Provide the (X, Y) coordinate of the cell's center where the given text is located.  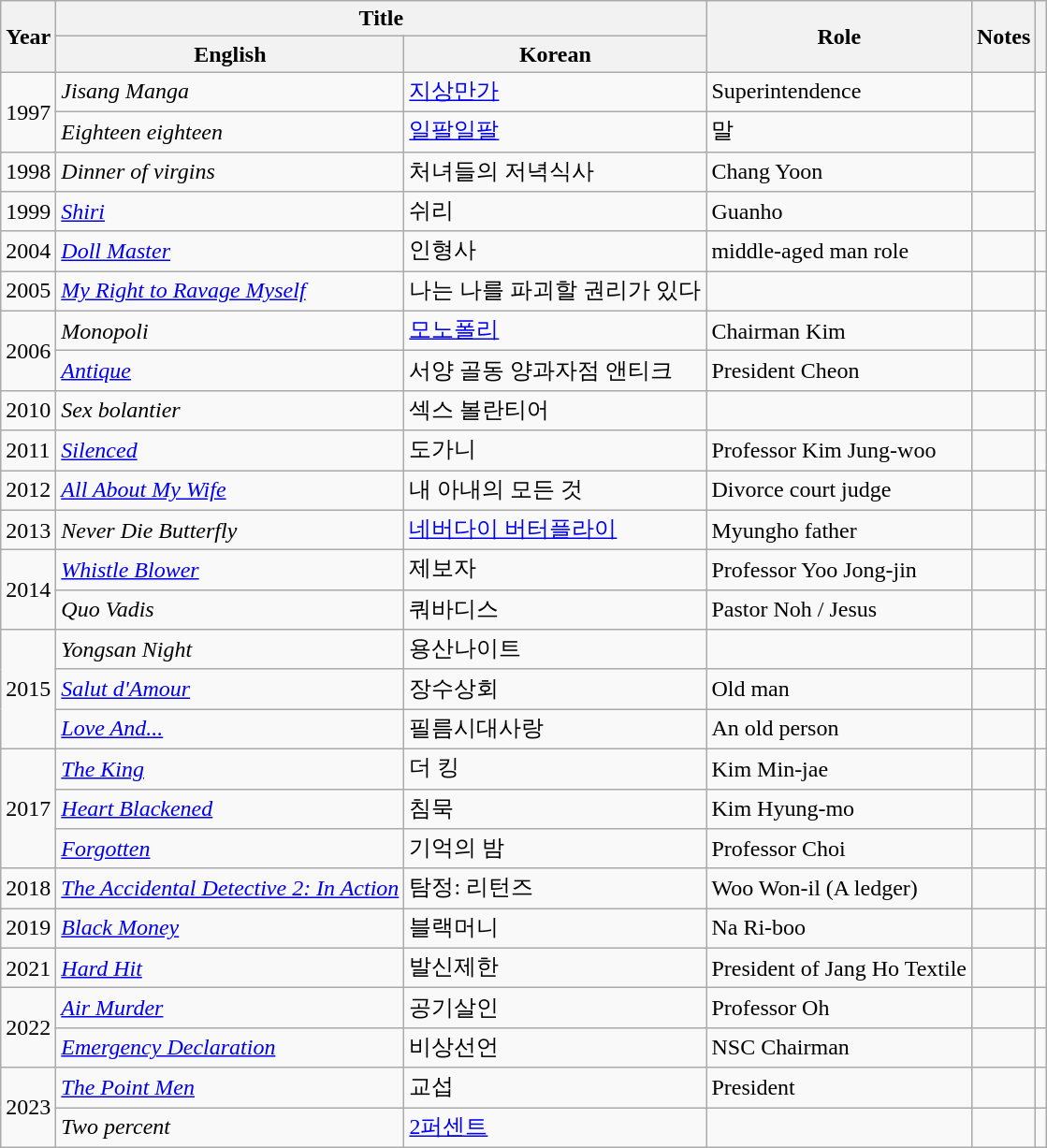
Sex bolantier (230, 410)
2006 (28, 350)
Superintendence (839, 92)
middle-aged man role (839, 251)
2017 (28, 808)
2021 (28, 967)
1999 (28, 211)
Kim Min-jae (839, 769)
Never Die Butterfly (230, 530)
Hard Hit (230, 967)
2005 (28, 292)
Silenced (230, 451)
Heart Blackened (230, 808)
쿼바디스 (556, 610)
Year (28, 36)
Na Ri-boo (839, 928)
용산나이트 (556, 649)
All About My Wife (230, 490)
2015 (28, 690)
Woo Won-il (A ledger) (839, 889)
Forgotten (230, 850)
2019 (28, 928)
Title (382, 19)
2023 (28, 1108)
President Cheon (839, 371)
탐정: 리턴즈 (556, 889)
The King (230, 769)
Whistle Blower (230, 571)
장수상회 (556, 689)
1997 (28, 112)
쉬리 (556, 211)
Shiri (230, 211)
2018 (28, 889)
Quo Vadis (230, 610)
공기살인 (556, 1009)
Chang Yoon (839, 172)
1998 (28, 172)
2011 (28, 451)
Air Murder (230, 1009)
비상선언 (556, 1048)
기억의 밤 (556, 850)
도가니 (556, 451)
2022 (28, 1027)
블랙머니 (556, 928)
섹스 볼란티어 (556, 410)
An old person (839, 730)
2012 (28, 490)
NSC Chairman (839, 1048)
Doll Master (230, 251)
2004 (28, 251)
President (839, 1087)
2014 (28, 589)
Korean (556, 54)
지상만가 (556, 92)
침묵 (556, 808)
Professor Kim Jung-woo (839, 451)
Jisang Manga (230, 92)
교섭 (556, 1087)
Yongsan Night (230, 649)
더 킹 (556, 769)
Professor Oh (839, 1009)
Salut d'Amour (230, 689)
Notes (1003, 36)
네버다이 버터플라이 (556, 530)
Pastor Noh / Jesus (839, 610)
Eighteen eighteen (230, 131)
일팔일팔 (556, 131)
Role (839, 36)
제보자 (556, 571)
Myungho father (839, 530)
The Accidental Detective 2: In Action (230, 889)
Black Money (230, 928)
Dinner of virgins (230, 172)
English (230, 54)
모노폴리 (556, 331)
2010 (28, 410)
인형사 (556, 251)
Professor Yoo Jong-jin (839, 571)
Professor Choi (839, 850)
Divorce court judge (839, 490)
President of Jang Ho Textile (839, 967)
내 아내의 모든 것 (556, 490)
Monopoli (230, 331)
Old man (839, 689)
서양 골동 양과자점 앤티크 (556, 371)
2013 (28, 530)
나는 나를 파괴할 권리가 있다 (556, 292)
Emergency Declaration (230, 1048)
처녀들의 저녁식사 (556, 172)
Love And... (230, 730)
2퍼센트 (556, 1128)
필름시대사랑 (556, 730)
The Point Men (230, 1087)
Kim Hyung-mo (839, 808)
말 (839, 131)
Two percent (230, 1128)
Guanho (839, 211)
My Right to Ravage Myself (230, 292)
발신제한 (556, 967)
Antique (230, 371)
Chairman Kim (839, 331)
